Provide the (X, Y) coordinate of the cell's center where the given text is located.  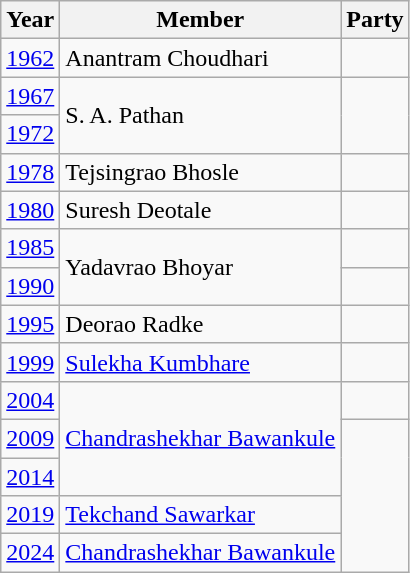
Yadavrao Bhoyar (200, 267)
2009 (30, 438)
Tekchand Sawarkar (200, 515)
2019 (30, 515)
Year (30, 20)
1967 (30, 96)
Suresh Deotale (200, 210)
Tejsingrao Bhosle (200, 172)
2004 (30, 400)
Anantram Choudhari (200, 58)
Sulekha Kumbhare (200, 362)
1995 (30, 324)
1999 (30, 362)
1990 (30, 286)
1980 (30, 210)
S. A. Pathan (200, 115)
2024 (30, 553)
Party (375, 20)
1978 (30, 172)
1962 (30, 58)
1985 (30, 248)
1972 (30, 134)
Member (200, 20)
2014 (30, 477)
Deorao Radke (200, 324)
